Return (X, Y) of the center of cell containing provided text 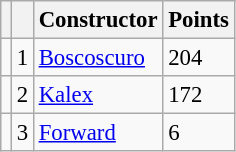
Points (198, 20)
Constructor (98, 20)
Kalex (98, 95)
204 (198, 58)
Forward (98, 133)
3 (22, 133)
6 (198, 133)
Boscoscuro (98, 58)
1 (22, 58)
172 (198, 95)
2 (22, 95)
